Pinpoint the cell where the given text exists, returning its [X, Y] midpoint coordinate. 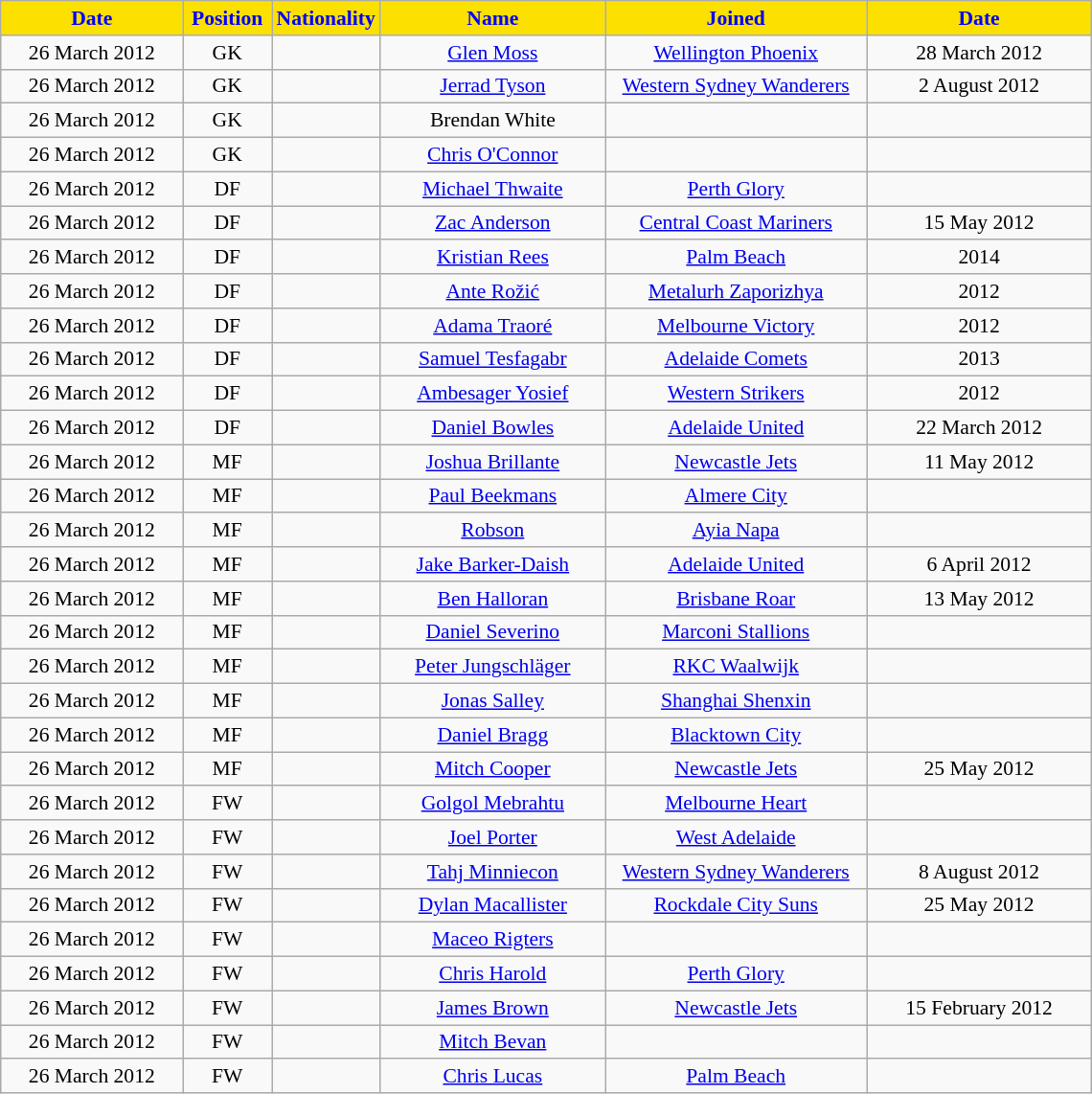
Kristian Rees [492, 258]
8 August 2012 [979, 872]
2013 [979, 359]
Chris Harold [492, 974]
Central Coast Mariners [736, 223]
Tahj Minniecon [492, 872]
15 May 2012 [979, 223]
Almere City [736, 496]
Wellington Phoenix [736, 53]
Ben Halloran [492, 599]
15 February 2012 [979, 1008]
Jonas Salley [492, 701]
Dylan Macallister [492, 905]
Brendan White [492, 121]
Michael Thwaite [492, 189]
Adelaide Comets [736, 359]
James Brown [492, 1008]
Glen Moss [492, 53]
Ayia Napa [736, 531]
Shanghai Shenxin [736, 701]
28 March 2012 [979, 53]
Mitch Cooper [492, 769]
Marconi Stallions [736, 632]
Mitch Bevan [492, 1042]
22 March 2012 [979, 428]
West Adelaide [736, 837]
Ambesager Yosief [492, 394]
Western Strikers [736, 394]
Ante Rožić [492, 291]
Position [228, 18]
Joined [736, 18]
Chris Lucas [492, 1077]
Melbourne Heart [736, 804]
Golgol Mebrahtu [492, 804]
Rockdale City Suns [736, 905]
Jake Barker-Daish [492, 564]
Brisbane Roar [736, 599]
Jerrad Tyson [492, 86]
13 May 2012 [979, 599]
Adama Traoré [492, 326]
Daniel Bowles [492, 428]
Blacktown City [736, 735]
Paul Beekmans [492, 496]
Daniel Severino [492, 632]
11 May 2012 [979, 462]
Joshua Brillante [492, 462]
Name [492, 18]
2 August 2012 [979, 86]
Maceo Rigters [492, 940]
Zac Anderson [492, 223]
Peter Jungschläger [492, 667]
Joel Porter [492, 837]
Robson [492, 531]
Metalurh Zaporizhya [736, 291]
Melbourne Victory [736, 326]
Chris O'Connor [492, 155]
Nationality [326, 18]
Samuel Tesfagabr [492, 359]
2014 [979, 258]
Daniel Bragg [492, 735]
RKC Waalwijk [736, 667]
6 April 2012 [979, 564]
